Detect which cell encompasses the target text, then output its (X, Y) center coordinate. 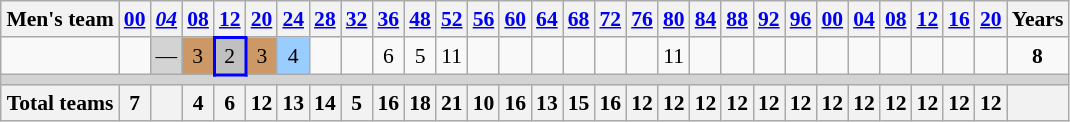
88 (737, 19)
64 (547, 19)
Men's team (60, 19)
32 (357, 19)
28 (325, 19)
96 (801, 19)
14 (325, 104)
24 (293, 19)
8 (1038, 56)
15 (579, 104)
— (166, 56)
18 (420, 104)
Years (1038, 19)
2 (230, 56)
36 (388, 19)
Total teams (60, 104)
92 (769, 19)
76 (642, 19)
80 (674, 19)
52 (452, 19)
7 (135, 104)
60 (515, 19)
84 (706, 19)
56 (484, 19)
10 (484, 104)
21 (452, 104)
72 (610, 19)
68 (579, 19)
48 (420, 19)
